Determine the (X, Y) coordinate at the center of the cell enclosing the given text.  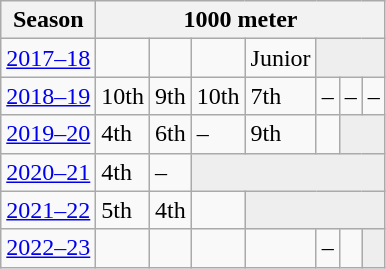
2020–21 (48, 172)
2022–23 (48, 248)
2017–18 (48, 58)
1000 meter (240, 20)
Season (48, 20)
5th (123, 210)
6th (171, 134)
2021–22 (48, 210)
2019–20 (48, 134)
7th (280, 96)
2018–19 (48, 96)
Junior (280, 58)
